Search for the cell housing the specified text and yield its (x, y) center coordinate. 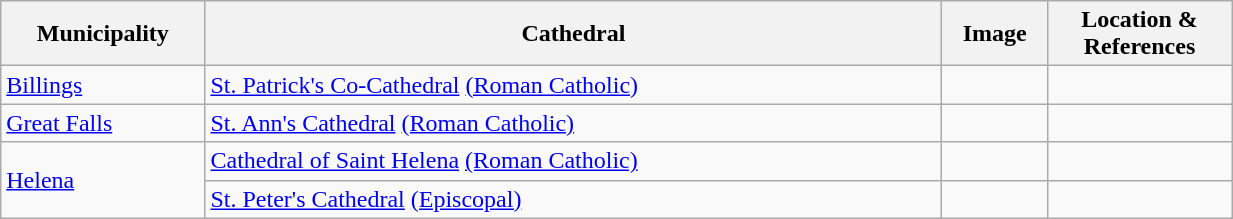
Great Falls (103, 123)
Cathedral (574, 34)
Cathedral of Saint Helena (Roman Catholic) (574, 161)
Municipality (103, 34)
Image (995, 34)
St. Patrick's Co-Cathedral (Roman Catholic) (574, 85)
Billings (103, 85)
Helena (103, 180)
St. Ann's Cathedral (Roman Catholic) (574, 123)
Location & References (1139, 34)
St. Peter's Cathedral (Episcopal) (574, 199)
